From the cell containing the given text, extract its center point as [X, Y] coordinate. 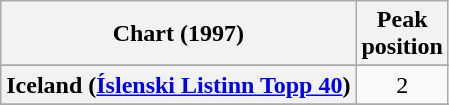
Chart (1997) [178, 34]
Peak position [402, 34]
Iceland (Íslenski Listinn Topp 40) [178, 85]
2 [402, 85]
